Return (X, Y) of the center of cell containing provided text 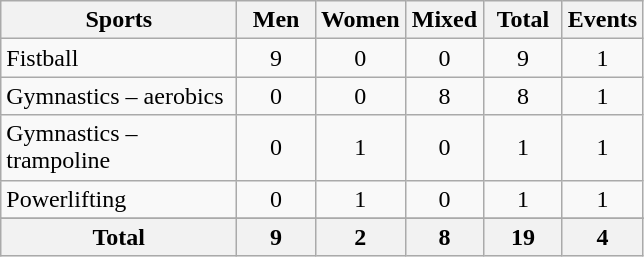
Fistball (119, 58)
Gymnastics – aerobics (119, 96)
Events (602, 20)
Women (360, 20)
4 (602, 237)
Mixed (444, 20)
Sports (119, 20)
Powerlifting (119, 199)
Men (276, 20)
2 (360, 237)
19 (524, 237)
Gymnastics – trampoline (119, 148)
